Pinpoint the cell where the given text exists, returning its [x, y] midpoint coordinate. 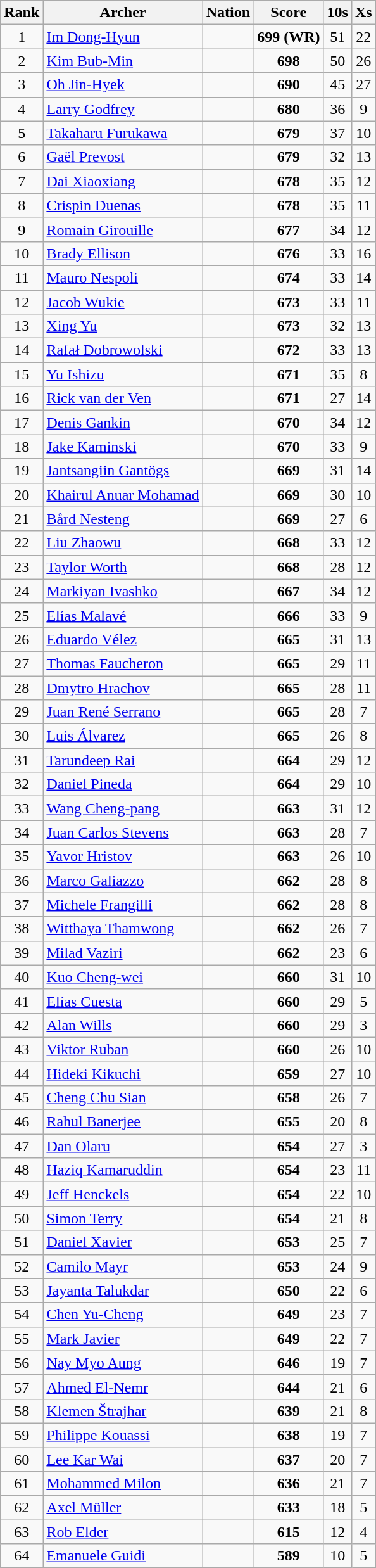
Emanuele Guidi [123, 1556]
Oh Jin-Hyek [123, 85]
Jantsangiin Gantögs [123, 471]
Tarundeep Rai [123, 760]
41 [22, 1001]
38 [22, 929]
Chen Yu-Cheng [123, 1315]
Takaharu Furukawa [123, 133]
636 [289, 1484]
44 [22, 1074]
676 [289, 253]
672 [289, 350]
Rob Elder [123, 1532]
Elías Cuesta [123, 1001]
Eduardo Vélez [123, 639]
Im Dong-Hyun [123, 37]
64 [22, 1556]
Rafał Dobrowolski [123, 350]
Nation [228, 13]
48 [22, 1170]
Larry Godfrey [123, 109]
Klemen Štrajhar [123, 1411]
Dmytro Hrachov [123, 687]
Rank [22, 13]
Lee Kar Wai [123, 1459]
Mark Javier [123, 1339]
674 [289, 277]
659 [289, 1074]
677 [289, 229]
667 [289, 591]
Juan Carlos Stevens [123, 832]
56 [22, 1363]
655 [289, 1122]
637 [289, 1459]
53 [22, 1291]
61 [22, 1484]
42 [22, 1025]
690 [289, 85]
Liu Zhaowu [123, 543]
Luis Álvarez [123, 736]
Philippe Kouassi [123, 1435]
Cheng Chu Sian [123, 1098]
698 [289, 61]
Markiyan Ivashko [123, 591]
Wang Cheng-pang [123, 808]
55 [22, 1339]
Romain Girouille [123, 229]
Simon Terry [123, 1218]
680 [289, 109]
Denis Gankin [123, 423]
615 [289, 1532]
Khairul Anuar Mohamad [123, 495]
Archer [123, 13]
10s [337, 13]
Axel Müller [123, 1508]
Jake Kaminski [123, 447]
Ahmed El-Nemr [123, 1387]
699 (WR) [289, 37]
Haziq Kamaruddin [123, 1170]
Juan René Serrano [123, 712]
43 [22, 1049]
589 [289, 1556]
646 [289, 1363]
46 [22, 1122]
644 [289, 1387]
Bård Nesteng [123, 519]
Rahul Banerjee [123, 1122]
49 [22, 1194]
Yu Ishizu [123, 374]
39 [22, 953]
Nay Myo Aung [123, 1363]
666 [289, 615]
17 [22, 423]
Dan Olaru [123, 1146]
52 [22, 1266]
Alan Wills [123, 1025]
Mohammed Milon [123, 1484]
57 [22, 1387]
Kuo Cheng-wei [123, 977]
Brady Ellison [123, 253]
638 [289, 1435]
Camilo Mayr [123, 1266]
Thomas Faucheron [123, 663]
62 [22, 1508]
Elías Malavé [123, 615]
Milad Vaziri [123, 953]
Jacob Wukie [123, 302]
Rick van der Ven [123, 398]
Kim Bub-Min [123, 61]
Dai Xiaoxiang [123, 181]
Jayanta Talukdar [123, 1291]
58 [22, 1411]
Xs [363, 13]
1 [22, 37]
60 [22, 1459]
Viktor Ruban [123, 1049]
Michele Frangilli [123, 905]
54 [22, 1315]
633 [289, 1508]
2 [22, 61]
59 [22, 1435]
Jeff Henckels [123, 1194]
Xing Yu [123, 326]
Marco Galiazzo [123, 881]
Gaël Prevost [123, 157]
650 [289, 1291]
15 [22, 374]
40 [22, 977]
Score [289, 13]
Witthaya Thamwong [123, 929]
47 [22, 1146]
Daniel Xavier [123, 1242]
Hideki Kikuchi [123, 1074]
Taylor Worth [123, 567]
Crispin Duenas [123, 205]
63 [22, 1532]
Mauro Nespoli [123, 277]
Daniel Pineda [123, 784]
658 [289, 1098]
Yavor Hristov [123, 857]
639 [289, 1411]
